Search for the cell housing the specified text and yield its (X, Y) center coordinate. 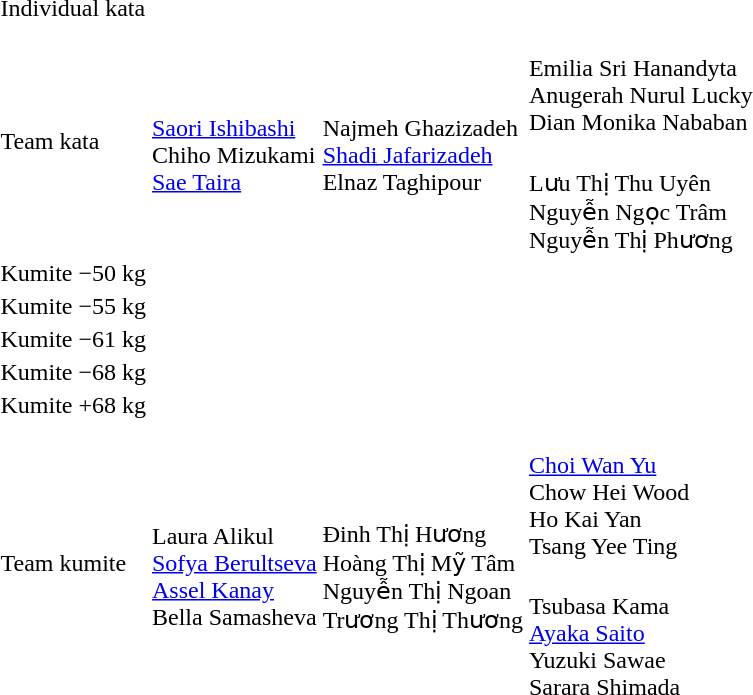
Najmeh GhazizadehShadi JafarizadehElnaz Taghipour (422, 141)
Saori IshibashiChiho MizukamiSae Taira (235, 141)
